Return the (x, y) coordinate for the center point of the cell that contains the specified text.  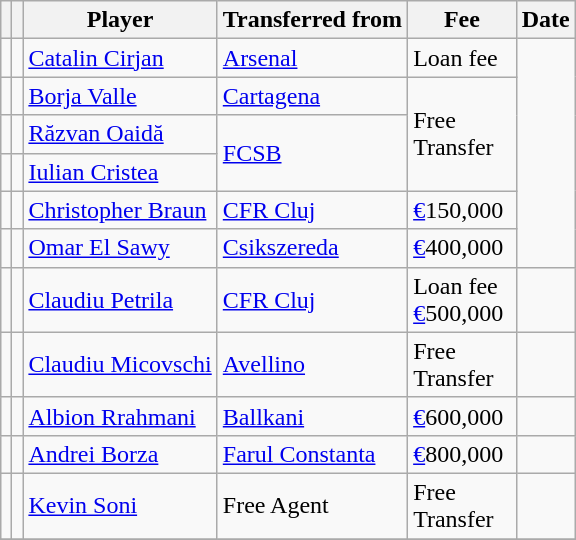
Loan fee (462, 58)
Kevin Soni (120, 506)
Csikszereda (312, 248)
Loan fee €500,000 (462, 300)
Avellino (312, 364)
Claudiu Petrila (120, 300)
Claudiu Micovschi (120, 364)
Farul Constanta (312, 454)
Iulian Cristea (120, 172)
FCSB (312, 153)
Date (546, 20)
Christopher Braun (120, 210)
Ballkani (312, 416)
€600,000 (462, 416)
Arsenal (312, 58)
€150,000 (462, 210)
Player (120, 20)
Catalin Cirjan (120, 58)
Transferred from (312, 20)
Andrei Borza (120, 454)
€800,000 (462, 454)
Cartagena (312, 96)
Free Agent (312, 506)
€400,000 (462, 248)
Borja Valle (120, 96)
Fee (462, 20)
Omar El Sawy (120, 248)
Răzvan Oaidă (120, 134)
Albion Rrahmani (120, 416)
